Scan for the cell matching the given text and deliver its (X, Y) coordinate at center. 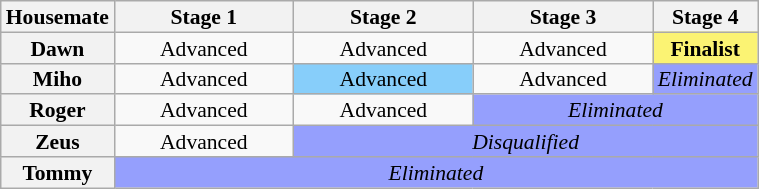
Roger (58, 110)
Finalist (706, 48)
Housemate (58, 16)
Stage 4 (706, 16)
Stage 3 (563, 16)
Tommy (58, 172)
Miho (58, 78)
Stage 1 (204, 16)
Stage 2 (384, 16)
Zeus (58, 142)
Disqualified (526, 142)
Dawn (58, 48)
